Determine the [x, y] coordinate at the center of the cell enclosing the given text.  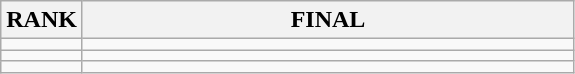
RANK [42, 20]
FINAL [328, 20]
